Provide the [X, Y] coordinate of the cell's center where the given text is located.  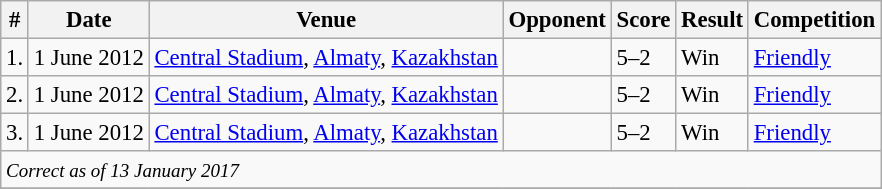
# [15, 20]
Date [88, 20]
Competition [814, 20]
Venue [326, 20]
2. [15, 95]
1. [15, 58]
Correct as of 13 January 2017 [441, 170]
3. [15, 133]
Result [712, 20]
Opponent [557, 20]
Score [644, 20]
